For the text-containing cell, return its midpoint in (x, y) coordinate format. 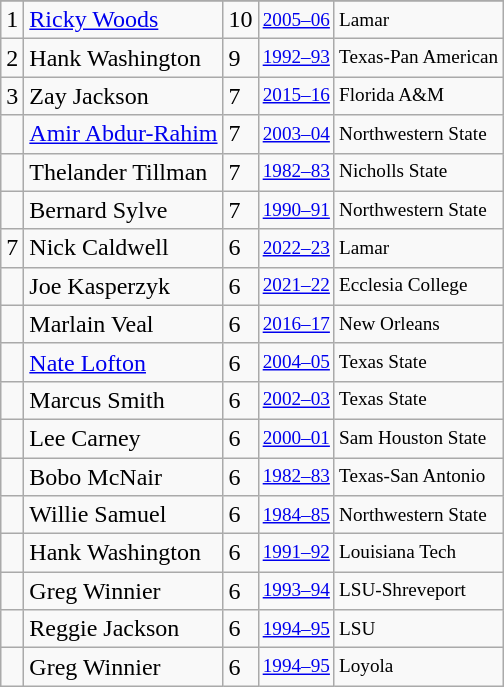
New Orleans (418, 324)
Joe Kasperzyk (124, 286)
Nate Lofton (124, 362)
Florida A&M (418, 96)
Sam Houston State (418, 438)
2004–05 (296, 362)
10 (240, 20)
1991–92 (296, 553)
Bernard Sylve (124, 210)
Nicholls State (418, 172)
Ecclesia College (418, 286)
Reggie Jackson (124, 629)
2022–23 (296, 248)
2016–17 (296, 324)
Texas-San Antonio (418, 477)
Willie Samuel (124, 515)
2005–06 (296, 20)
LSU (418, 629)
1993–94 (296, 591)
Lee Carney (124, 438)
LSU-Shreveport (418, 591)
Thelander Tillman (124, 172)
1 (12, 20)
Texas-Pan American (418, 58)
2 (12, 58)
Nick Caldwell (124, 248)
Louisiana Tech (418, 553)
2002–03 (296, 400)
Zay Jackson (124, 96)
Marcus Smith (124, 400)
9 (240, 58)
2000–01 (296, 438)
Loyola (418, 667)
Ricky Woods (124, 20)
1990–91 (296, 210)
2021–22 (296, 286)
Amir Abdur-Rahim (124, 134)
2003–04 (296, 134)
1992–93 (296, 58)
Marlain Veal (124, 324)
2015–16 (296, 96)
1984–85 (296, 515)
3 (12, 96)
Bobo McNair (124, 477)
